Extract the (x, y) coordinate from the center of the cell holding the provided text.  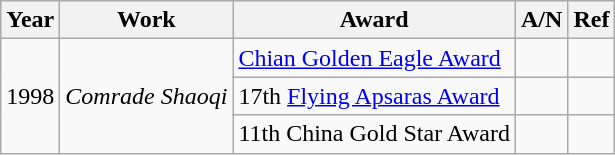
Chian Golden Eagle Award (374, 58)
Comrade Shaoqi (146, 96)
A/N (541, 20)
Ref (592, 20)
Year (30, 20)
17th Flying Apsaras Award (374, 96)
Work (146, 20)
11th China Gold Star Award (374, 134)
Award (374, 20)
1998 (30, 96)
